Return (x, y) of the center of cell containing provided text 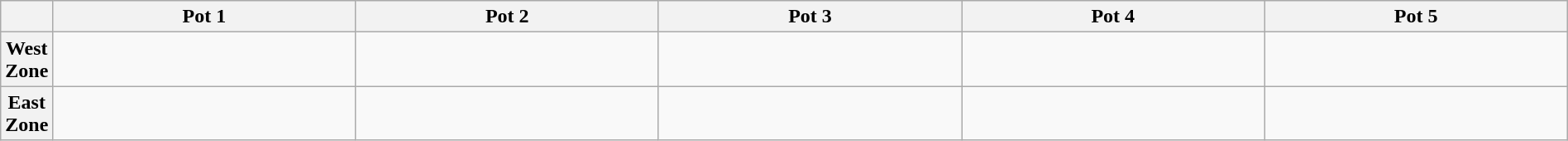
Pot 4 (1113, 17)
East Zone (26, 113)
Pot 5 (1416, 17)
Pot 1 (204, 17)
Pot 3 (810, 17)
Pot 2 (507, 17)
West Zone (26, 60)
